Find where the given text appears and provide that cell's center as [x, y] coordinate. 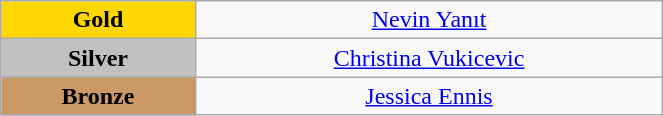
Gold [98, 20]
Bronze [98, 96]
Christina Vukicevic [429, 58]
Silver [98, 58]
Jessica Ennis [429, 96]
Nevin Yanıt [429, 20]
